From the cell containing the given text, extract its center point as [X, Y] coordinate. 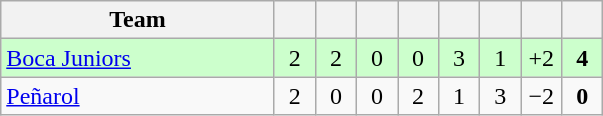
Peñarol [138, 96]
Boca Juniors [138, 58]
−2 [542, 96]
4 [582, 58]
Team [138, 20]
+2 [542, 58]
